For the text-containing cell, return its midpoint in (x, y) coordinate format. 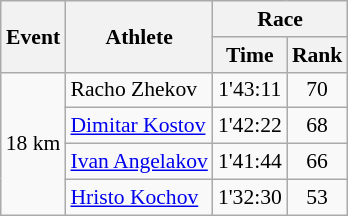
Ivan Angelakov (138, 162)
1'32:30 (250, 197)
Event (34, 36)
Racho Zhekov (138, 90)
Hristo Kochov (138, 197)
Dimitar Kostov (138, 126)
Athlete (138, 36)
18 km (34, 143)
1'42:22 (250, 126)
70 (318, 90)
66 (318, 162)
68 (318, 126)
1'43:11 (250, 90)
1'41:44 (250, 162)
Time (250, 55)
Race (280, 19)
53 (318, 197)
Rank (318, 55)
